Detect which cell encompasses the target text, then output its [X, Y] center coordinate. 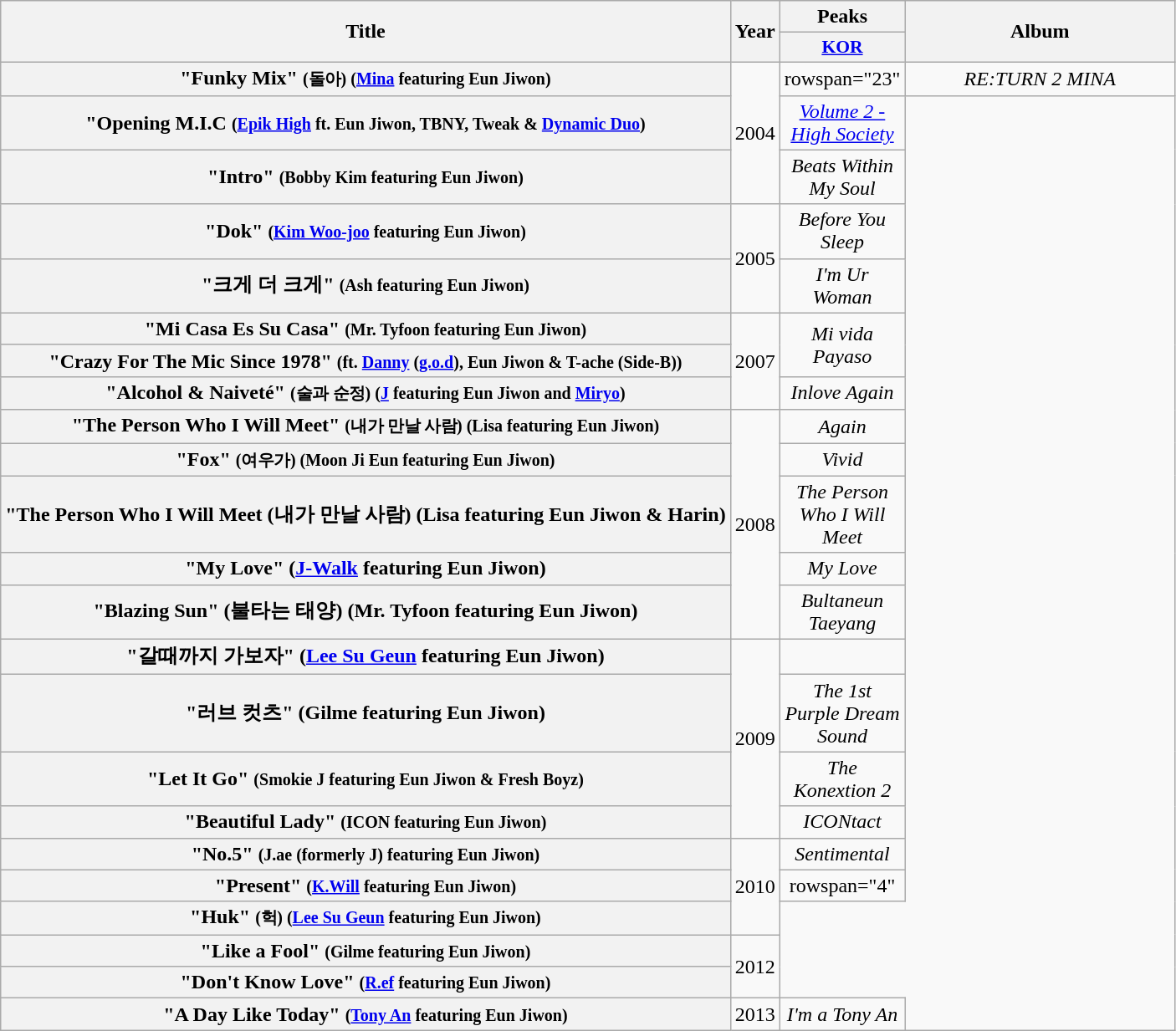
2008 [754, 524]
Bultaneun Taeyang [842, 612]
"Let It Go" (Smokie J featuring Eun Jiwon & Fresh Boyz) [366, 779]
2009 [754, 738]
"Crazy For The Mic Since 1978" (ft. Danny (g.o.d), Eun Jiwon & T-ache (Side-B)) [366, 360]
Beats Within My Soul [842, 177]
"Opening M.I.C (Epik High ft. Eun Jiwon, TBNY, Tweak & Dynamic Duo) [366, 122]
"A Day Like Today" (Tony An featuring Eun Jiwon) [366, 1014]
2013 [754, 1014]
Again [842, 426]
"No.5" (J.ae (formerly J) featuring Eun Jiwon) [366, 854]
I'm a Tony An [842, 1014]
Volume 2 - High Society [842, 122]
ICONtact [842, 822]
"My Love" (J-Walk featuring Eun Jiwon) [366, 569]
RE:TURN 2 MINA [1041, 79]
"Present" (K.Will featuring Eun Jiwon) [366, 886]
"Mi Casa Es Su Casa" (Mr. Tyfoon featuring Eun Jiwon) [366, 329]
2007 [754, 361]
Vivid [842, 460]
2005 [754, 258]
"Beautiful Lady" (ICON featuring Eun Jiwon) [366, 822]
Title [366, 32]
The Konextion 2 [842, 779]
Mi vida Payaso [842, 345]
"Intro" (Bobby Kim featuring Eun Jiwon) [366, 177]
"Don't Know Love" (R.ef featuring Eun Jiwon) [366, 983]
2010 [754, 886]
"Huk" (헉) (Lee Su Geun featuring Eun Jiwon) [366, 918]
"Blazing Sun" (불타는 태양) (Mr. Tyfoon featuring Eun Jiwon) [366, 612]
Peaks [842, 17]
"Funky Mix" (돌아) (Mina featuring Eun Jiwon) [366, 79]
The 1st Purple Dream Sound [842, 713]
"Like a Fool" (Gilme featuring Eun Jiwon) [366, 951]
"The Person Who I Will Meet (내가 만날 사람) (Lisa featuring Eun Jiwon & Harin) [366, 514]
"Fox" (여우가) (Moon Ji Eun featuring Eun Jiwon) [366, 460]
My Love [842, 569]
"The Person Who I Will Meet" (내가 만날 사람) (Lisa featuring Eun Jiwon) [366, 426]
"Alcohol & Naiveté" (술과 순정) (J featuring Eun Jiwon and Miryo) [366, 393]
KOR [842, 48]
"갈때까지 가보자" (Lee Su Geun featuring Eun Jiwon) [366, 657]
2012 [754, 967]
"Dok" (Kim Woo-joo featuring Eun Jiwon) [366, 231]
"크게 더 크게" (Ash featuring Eun Jiwon) [366, 286]
Year [754, 32]
"러브 컷츠" (Gilme featuring Eun Jiwon) [366, 713]
The Person Who I Will Meet [842, 514]
rowspan="4" [842, 886]
Sentimental [842, 854]
Before You Sleep [842, 231]
I'm Ur Woman [842, 286]
Album [1041, 32]
2004 [754, 133]
rowspan="23" [842, 79]
Inlove Again [842, 393]
